Pinpoint the cell where the given text exists, returning its (x, y) midpoint coordinate. 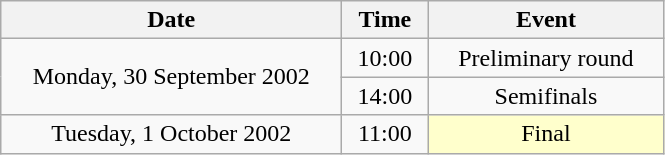
10:00 (385, 58)
Tuesday, 1 October 2002 (172, 134)
Final (546, 134)
14:00 (385, 96)
Date (172, 20)
Event (546, 20)
11:00 (385, 134)
Time (385, 20)
Monday, 30 September 2002 (172, 77)
Semifinals (546, 96)
Preliminary round (546, 58)
